Return [X, Y] of the center of cell containing provided text 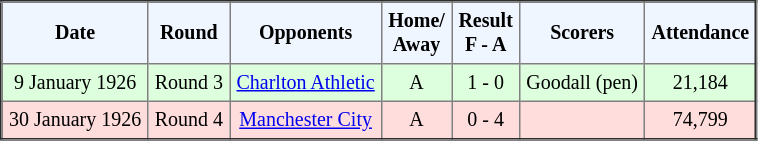
1 - 0 [486, 83]
Goodall (pen) [582, 83]
Round 4 [189, 120]
Charlton Athletic [306, 83]
Date [75, 33]
Scorers [582, 33]
Round [189, 33]
Manchester City [306, 120]
Home/Away [416, 33]
30 January 1926 [75, 120]
Round 3 [189, 83]
ResultF - A [486, 33]
Attendance [701, 33]
21,184 [701, 83]
74,799 [701, 120]
0 - 4 [486, 120]
Opponents [306, 33]
9 January 1926 [75, 83]
